Find where the given text appears and provide that cell's center as (x, y) coordinate. 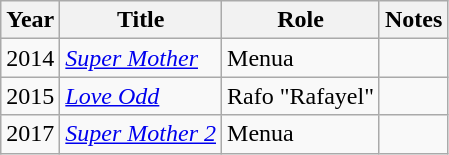
Year (30, 20)
2015 (30, 96)
Notes (413, 20)
Super Mother (141, 58)
Rafo "Rafayel" (301, 96)
Title (141, 20)
2017 (30, 134)
Super Mother 2 (141, 134)
Role (301, 20)
2014 (30, 58)
Love Odd (141, 96)
